Determine the [x, y] coordinate at the center of the cell enclosing the given text.  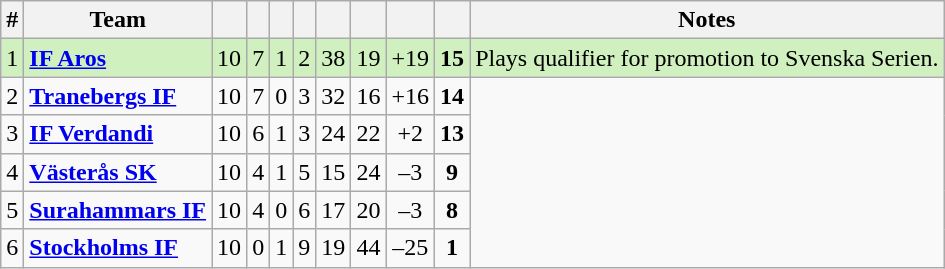
+16 [410, 96]
Stockholms IF [118, 248]
+19 [410, 58]
20 [368, 210]
Team [118, 20]
44 [368, 248]
14 [452, 96]
IF Aros [118, 58]
Surahammars IF [118, 210]
Västerås SK [118, 172]
38 [334, 58]
8 [452, 210]
Tranebergs IF [118, 96]
16 [368, 96]
Plays qualifier for promotion to Svenska Serien. [707, 58]
22 [368, 134]
17 [334, 210]
32 [334, 96]
13 [452, 134]
–25 [410, 248]
+2 [410, 134]
Notes [707, 20]
# [12, 20]
IF Verdandi [118, 134]
